For the text-containing cell, return its midpoint in [x, y] coordinate format. 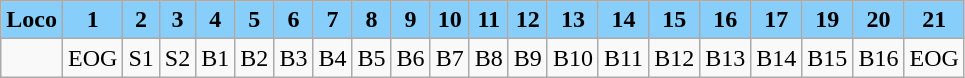
13 [572, 20]
B6 [410, 58]
15 [674, 20]
21 [934, 20]
B10 [572, 58]
11 [488, 20]
1 [92, 20]
B14 [776, 58]
B11 [623, 58]
B5 [372, 58]
B7 [450, 58]
B4 [332, 58]
B3 [294, 58]
9 [410, 20]
17 [776, 20]
3 [177, 20]
10 [450, 20]
8 [372, 20]
B8 [488, 58]
12 [528, 20]
Loco [32, 20]
B9 [528, 58]
B1 [216, 58]
20 [878, 20]
16 [726, 20]
B2 [254, 58]
B13 [726, 58]
19 [828, 20]
B15 [828, 58]
5 [254, 20]
B16 [878, 58]
6 [294, 20]
7 [332, 20]
B12 [674, 58]
S1 [141, 58]
S2 [177, 58]
4 [216, 20]
14 [623, 20]
2 [141, 20]
